Extract the [x, y] coordinate from the center of the cell holding the provided text.  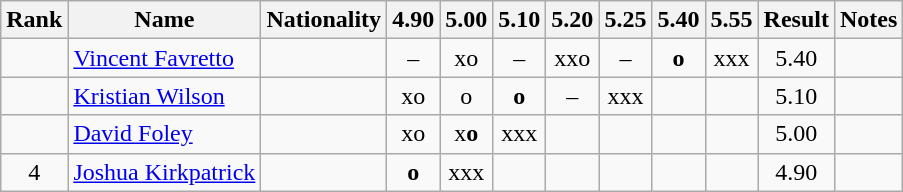
Kristian Wilson [164, 96]
xxo [572, 58]
Vincent Favretto [164, 58]
5.20 [572, 20]
Name [164, 20]
Notes [868, 20]
5.25 [626, 20]
5.55 [732, 20]
David Foley [164, 134]
Rank [34, 20]
Nationality [324, 20]
Result [796, 20]
4 [34, 172]
Joshua Kirkpatrick [164, 172]
